From the cell containing the given text, extract its center point as [X, Y] coordinate. 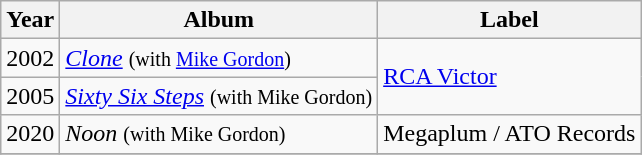
RCA Victor [510, 77]
Sixty Six Steps (with Mike Gordon) [219, 96]
Megaplum / ATO Records [510, 134]
Noon (with Mike Gordon) [219, 134]
Clone (with Mike Gordon) [219, 58]
2002 [30, 58]
Year [30, 20]
Album [219, 20]
2020 [30, 134]
2005 [30, 96]
Label [510, 20]
